Determine the [x, y] coordinate at the center of the cell enclosing the given text.  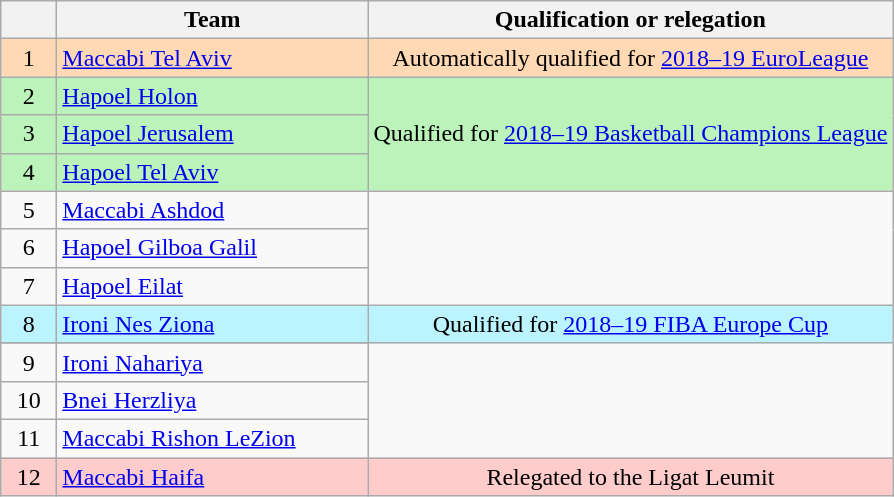
9 [29, 362]
Maccabi Haifa [212, 477]
5 [29, 210]
6 [29, 248]
Qualified for 2018–19 Basketball Champions League [630, 134]
Hapoel Jerusalem [212, 134]
3 [29, 134]
Bnei Herzliya [212, 400]
Qualification or relegation [630, 20]
Hapoel Gilboa Galil [212, 248]
Qualified for 2018–19 FIBA Europe Cup [630, 324]
1 [29, 58]
Hapoel Tel Aviv [212, 172]
2 [29, 96]
Maccabi Rishon LeZion [212, 438]
Maccabi Tel Aviv [212, 58]
Automatically qualified for 2018–19 EuroLeague [630, 58]
4 [29, 172]
Team [212, 20]
Ironi Nahariya [212, 362]
11 [29, 438]
Hapoel Eilat [212, 286]
Relegated to the Ligat Leumit [630, 477]
10 [29, 400]
Ironi Nes Ziona [212, 324]
Hapoel Holon [212, 96]
12 [29, 477]
8 [29, 324]
Maccabi Ashdod [212, 210]
7 [29, 286]
